For the text-containing cell, return its midpoint in [X, Y] coordinate format. 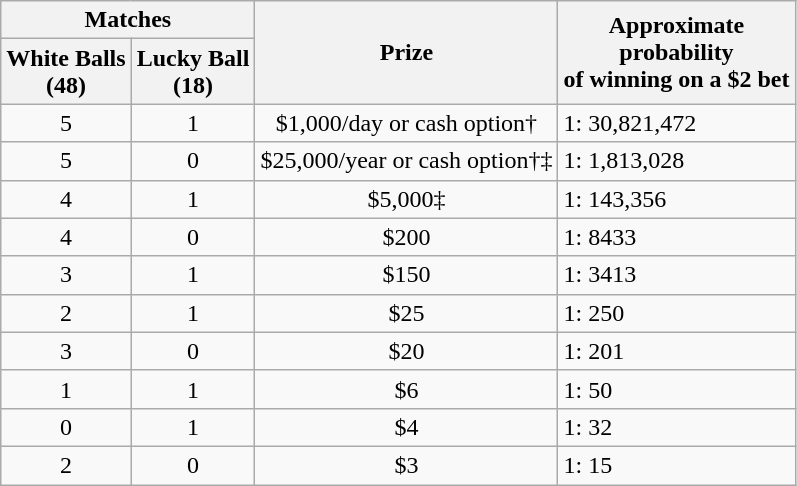
1: 50 [676, 389]
1: 32 [676, 427]
$1,000/day or cash option† [406, 123]
Matches [128, 20]
Prize [406, 52]
$25 [406, 313]
$20 [406, 351]
1: 143,356 [676, 199]
$150 [406, 275]
Approximateprobabilityof winning on a $2 bet [676, 52]
1: 3413 [676, 275]
1: 30,821,472 [676, 123]
$25,000/year or cash option†‡ [406, 161]
Lucky Ball(18) [193, 72]
$6 [406, 389]
$3 [406, 465]
1: 1,813,028 [676, 161]
$5,000‡ [406, 199]
1: 250 [676, 313]
$4 [406, 427]
$200 [406, 237]
1: 8433 [676, 237]
1: 201 [676, 351]
1: 15 [676, 465]
White Balls(48) [66, 72]
